Identify which cell holds the provided text, then report its (x, y) central coordinate. 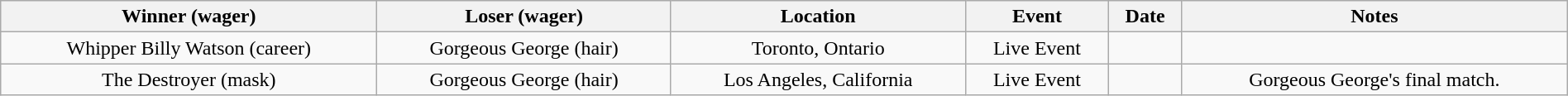
The Destroyer (mask) (189, 79)
Notes (1374, 17)
Location (818, 17)
Event (1037, 17)
Gorgeous George's final match. (1374, 79)
Loser (wager) (524, 17)
Winner (wager) (189, 17)
Toronto, Ontario (818, 48)
Whipper Billy Watson (career) (189, 48)
Date (1145, 17)
Los Angeles, California (818, 79)
